Return the [x, y] coordinate for the center point of the cell that contains the specified text.  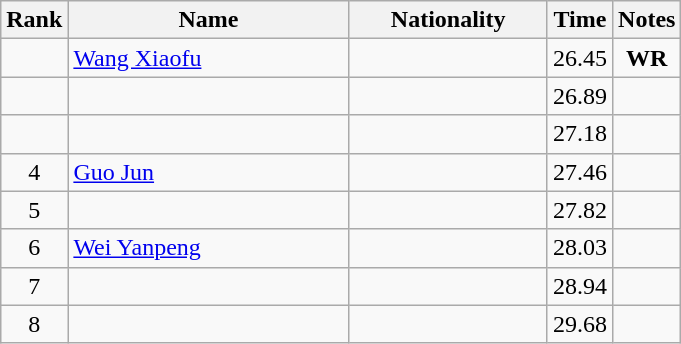
Rank [34, 20]
Nationality [448, 20]
27.82 [580, 210]
27.46 [580, 172]
Wang Xiaofu [208, 58]
8 [34, 324]
28.94 [580, 286]
Name [208, 20]
6 [34, 248]
WR [647, 58]
Time [580, 20]
5 [34, 210]
29.68 [580, 324]
Notes [647, 20]
26.89 [580, 96]
27.18 [580, 134]
4 [34, 172]
28.03 [580, 248]
26.45 [580, 58]
Guo Jun [208, 172]
Wei Yanpeng [208, 248]
7 [34, 286]
